Identify which cell holds the provided text, then report its [x, y] central coordinate. 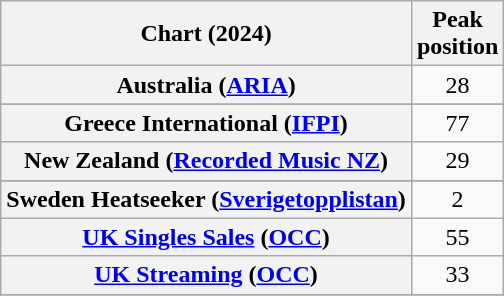
UK Singles Sales (OCC) [206, 237]
Australia (ARIA) [206, 85]
55 [457, 237]
33 [457, 275]
29 [457, 161]
77 [457, 123]
Chart (2024) [206, 34]
Greece International (IFPI) [206, 123]
New Zealand (Recorded Music NZ) [206, 161]
Peakposition [457, 34]
UK Streaming (OCC) [206, 275]
Sweden Heatseeker (Sverigetopplistan) [206, 199]
2 [457, 199]
28 [457, 85]
